Scan for the cell matching the given text and deliver its [X, Y] coordinate at center. 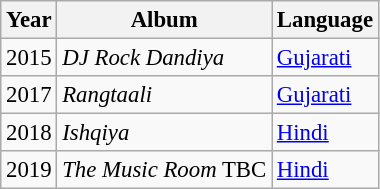
Ishqiya [164, 133]
2015 [29, 58]
2018 [29, 133]
Rangtaali [164, 95]
Album [164, 20]
2019 [29, 170]
2017 [29, 95]
Year [29, 20]
Language [326, 20]
The Music Room TBC [164, 170]
DJ Rock Dandiya [164, 58]
